Return the [x, y] coordinate for the center point of the cell that contains the specified text.  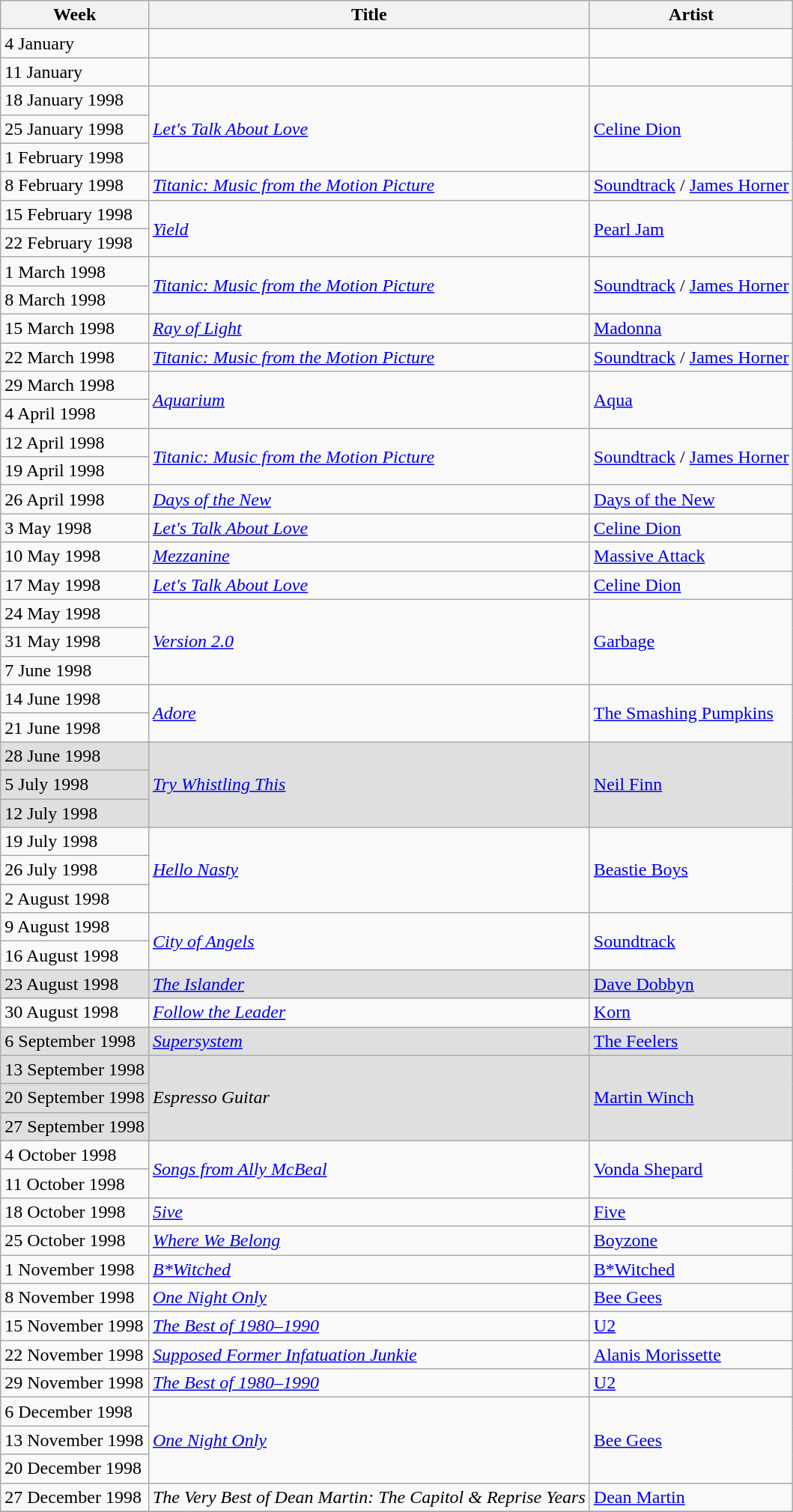
City of Angels [368, 941]
27 December 1998 [75, 1497]
18 October 1998 [75, 1212]
The Islander [368, 984]
Beastie Boys [691, 870]
Try Whistling This [368, 784]
13 September 1998 [75, 1069]
Aquarium [368, 400]
Supersystem [368, 1041]
27 September 1998 [75, 1126]
Artist [691, 15]
22 November 1998 [75, 1355]
Korn [691, 1012]
6 December 1998 [75, 1412]
Espresso Guitar [368, 1098]
7 June 1998 [75, 670]
23 August 1998 [75, 984]
11 January [75, 72]
8 November 1998 [75, 1298]
19 April 1998 [75, 471]
24 May 1998 [75, 613]
12 July 1998 [75, 813]
Follow the Leader [368, 1012]
3 May 1998 [75, 528]
Five [691, 1212]
31 May 1998 [75, 642]
Alanis Morissette [691, 1355]
18 January 1998 [75, 100]
Title [368, 15]
19 July 1998 [75, 842]
Mezzanine [368, 556]
Soundtrack [691, 941]
26 April 1998 [75, 500]
Version 2.0 [368, 642]
1 February 1998 [75, 157]
Pearl Jam [691, 228]
The Very Best of Dean Martin: The Capitol & Reprise Years [368, 1497]
12 April 1998 [75, 443]
4 October 1998 [75, 1155]
Madonna [691, 328]
5ive [368, 1212]
The Smashing Pumpkins [691, 713]
14 June 1998 [75, 699]
2 August 1998 [75, 899]
11 October 1998 [75, 1183]
Vonda Shepard [691, 1169]
Dean Martin [691, 1497]
1 November 1998 [75, 1269]
Songs from Ally McBeal [368, 1169]
26 July 1998 [75, 870]
30 August 1998 [75, 1012]
Martin Winch [691, 1098]
5 July 1998 [75, 784]
22 February 1998 [75, 243]
21 June 1998 [75, 727]
Supposed Former Infatuation Junkie [368, 1355]
25 January 1998 [75, 129]
Aqua [691, 400]
Garbage [691, 642]
29 March 1998 [75, 386]
15 March 1998 [75, 328]
25 October 1998 [75, 1240]
15 November 1998 [75, 1326]
29 November 1998 [75, 1383]
Massive Attack [691, 556]
The Feelers [691, 1041]
1 March 1998 [75, 271]
8 March 1998 [75, 300]
Ray of Light [368, 328]
4 January [75, 43]
Boyzone [691, 1240]
Adore [368, 713]
9 August 1998 [75, 927]
10 May 1998 [75, 556]
Hello Nasty [368, 870]
8 February 1998 [75, 186]
Where We Belong [368, 1240]
17 May 1998 [75, 585]
6 September 1998 [75, 1041]
28 June 1998 [75, 756]
Neil Finn [691, 784]
15 February 1998 [75, 214]
22 March 1998 [75, 357]
Yield [368, 228]
Week [75, 15]
20 September 1998 [75, 1098]
Dave Dobbyn [691, 984]
16 August 1998 [75, 956]
13 November 1998 [75, 1440]
4 April 1998 [75, 414]
20 December 1998 [75, 1469]
